Return the [X, Y] coordinate for the center point of the cell that contains the specified text.  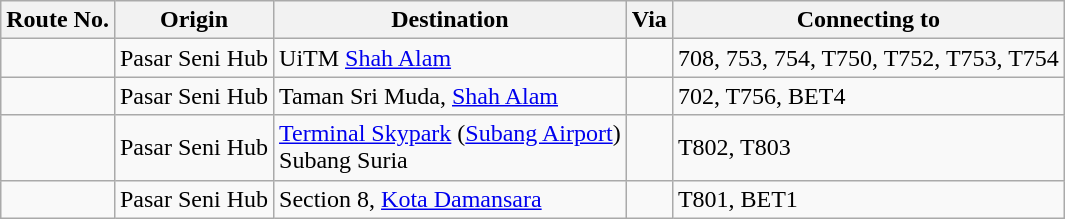
Section 8, Kota Damansara [450, 199]
708, 753, 754, T750, T752, T753, T754 [868, 58]
Route No. [58, 20]
Connecting to [868, 20]
T802, T803 [868, 148]
UiTM Shah Alam [450, 58]
T801, BET1 [868, 199]
Terminal Skypark (Subang Airport)Subang Suria [450, 148]
Via [649, 20]
702, T756, BET4 [868, 96]
Destination [450, 20]
Taman Sri Muda, Shah Alam [450, 96]
Origin [194, 20]
